Provide the (x, y) coordinate of the cell's center where the given text is located.  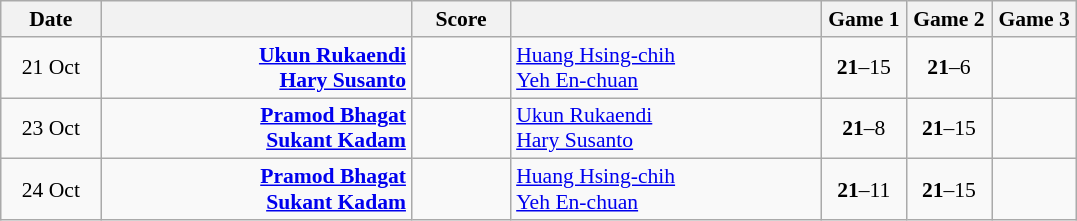
21 Oct (51, 68)
24 Oct (51, 190)
Game 2 (948, 19)
21–11 (864, 190)
23 Oct (51, 128)
Date (51, 19)
Game 3 (1034, 19)
21–6 (948, 68)
Game 1 (864, 19)
21–8 (864, 128)
Score (461, 19)
